Output the (x, y) coordinate of the center of the cell containing the given text.  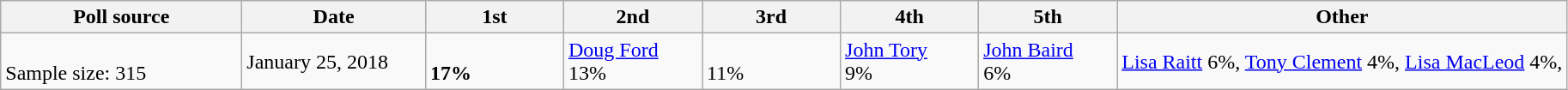
Poll source (122, 17)
17% (495, 62)
John Baird6% (1048, 62)
1st (495, 17)
January 25, 2018 (334, 62)
Date (334, 17)
11% (771, 62)
Sample size: 315 (122, 62)
Other (1342, 17)
Doug Ford13% (632, 62)
4th (910, 17)
Lisa Raitt 6%, Tony Clement 4%, Lisa MacLeod 4%, (1342, 62)
3rd (771, 17)
John Tory9% (910, 62)
5th (1048, 17)
2nd (632, 17)
